Return (x, y) of the center of cell containing provided text 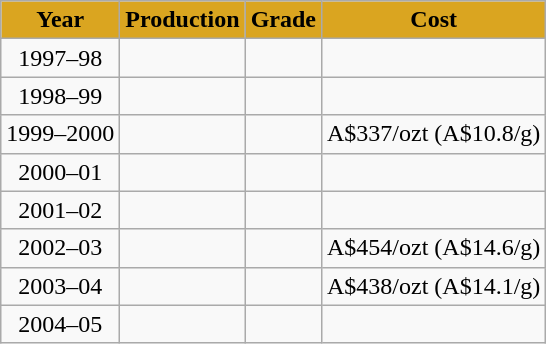
A$337/ozt (A$10.8/g) (433, 134)
Production (182, 20)
2003–04 (60, 286)
2001–02 (60, 210)
1999–2000 (60, 134)
A$454/ozt (A$14.6/g) (433, 248)
1997–98 (60, 58)
1998–99 (60, 96)
2002–03 (60, 248)
Cost (433, 20)
2004–05 (60, 324)
Grade (283, 20)
A$438/ozt (A$14.1/g) (433, 286)
2000–01 (60, 172)
Year (60, 20)
